Find where the given text appears and provide that cell's center as (X, Y) coordinate. 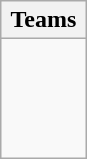
Teams (44, 20)
